Search for the cell housing the specified text and yield its (X, Y) center coordinate. 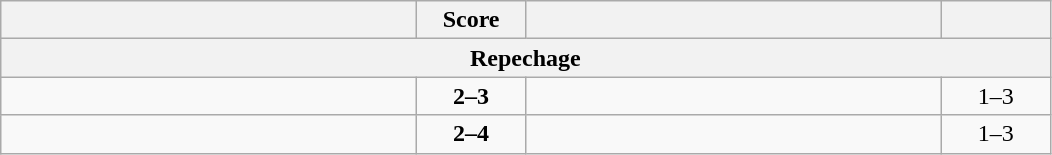
Repechage (526, 58)
Score (472, 20)
2–4 (472, 134)
2–3 (472, 96)
